Return (x, y) of the center of cell containing provided text 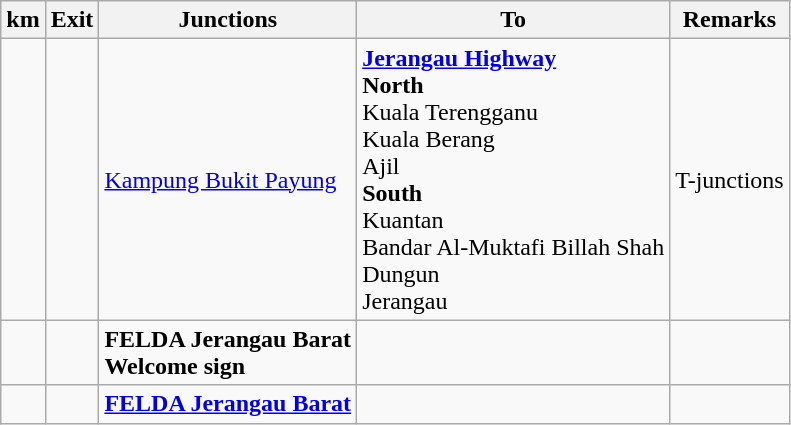
km (23, 20)
Jerangau HighwayNorthKuala TerengganuKuala BerangAjilSouthKuantanBandar Al-Muktafi Billah ShahDungunJerangau (514, 180)
Junctions (228, 20)
FELDA Jerangau Barat (228, 404)
FELDA Jerangau BaratWelcome sign (228, 352)
Kampung Bukit Payung (228, 180)
Exit (72, 20)
Remarks (730, 20)
T-junctions (730, 180)
To (514, 20)
